Identify which cell holds the provided text, then report its (X, Y) central coordinate. 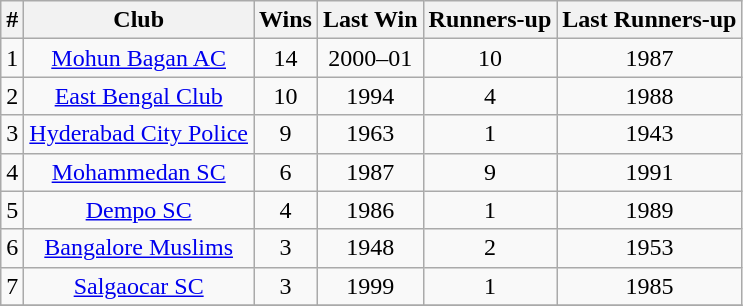
1985 (650, 286)
1989 (650, 210)
1948 (370, 248)
2000–01 (370, 58)
Mohammedan SC (139, 172)
Last Win (370, 20)
1999 (370, 286)
1963 (370, 134)
Hyderabad City Police (139, 134)
Dempo SC (139, 210)
1994 (370, 96)
Salgaocar SC (139, 286)
7 (12, 286)
Wins (286, 20)
14 (286, 58)
5 (12, 210)
# (12, 20)
Runners-up (490, 20)
1988 (650, 96)
1943 (650, 134)
East Bengal Club (139, 96)
1991 (650, 172)
Bangalore Muslims (139, 248)
Mohun Bagan AC (139, 58)
Last Runners-up (650, 20)
Club (139, 20)
1986 (370, 210)
1953 (650, 248)
